Find where the given text appears and provide that cell's center as [X, Y] coordinate. 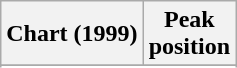
Chart (1999) [72, 34]
Peakposition [189, 34]
